Pinpoint the cell where the given text exists, returning its [x, y] midpoint coordinate. 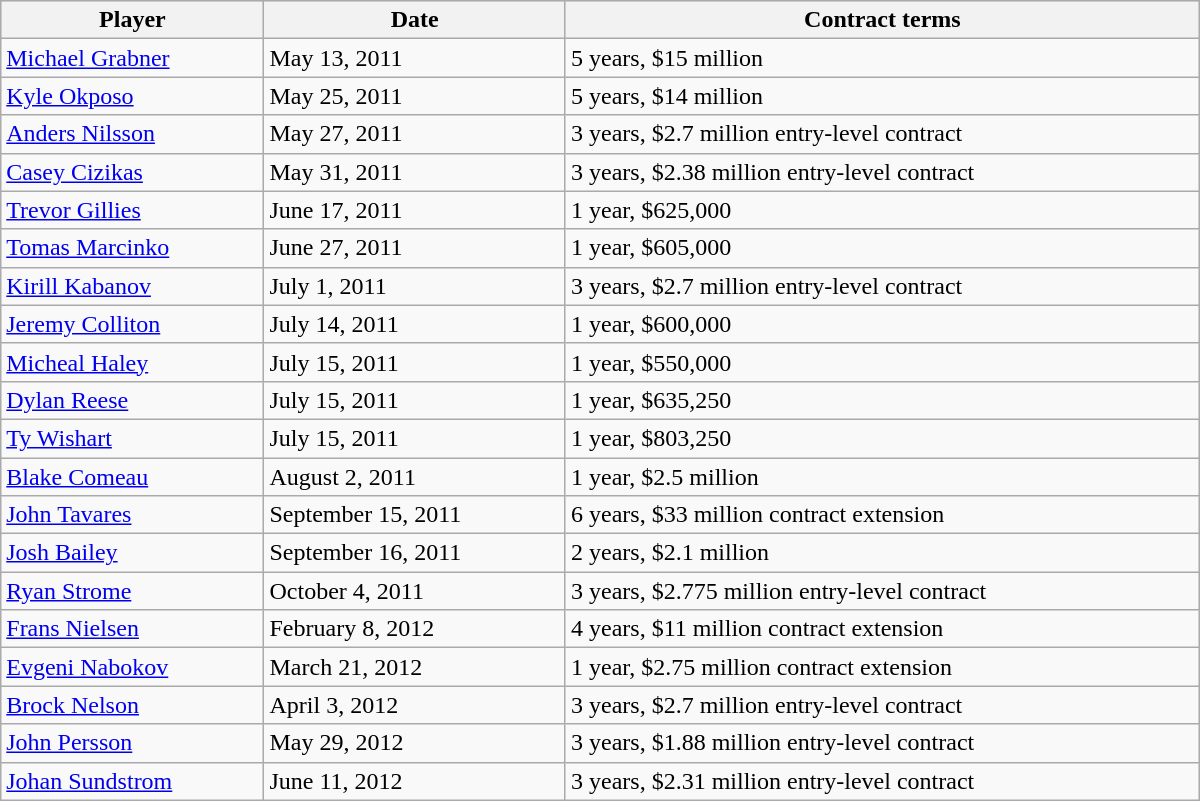
5 years, $14 million [882, 96]
May 31, 2011 [415, 172]
1 year, $803,250 [882, 438]
June 17, 2011 [415, 210]
3 years, $2.38 million entry-level contract [882, 172]
Kirill Kabanov [132, 286]
Frans Nielsen [132, 629]
Date [415, 20]
May 25, 2011 [415, 96]
June 27, 2011 [415, 248]
Dylan Reese [132, 400]
1 year, $550,000 [882, 362]
Michael Grabner [132, 58]
Tomas Marcinko [132, 248]
May 27, 2011 [415, 134]
Kyle Okposo [132, 96]
May 29, 2012 [415, 743]
2 years, $2.1 million [882, 553]
Brock Nelson [132, 705]
1 year, $625,000 [882, 210]
February 8, 2012 [415, 629]
3 years, $2.31 million entry-level contract [882, 781]
1 year, $635,250 [882, 400]
1 year, $2.75 million contract extension [882, 667]
Trevor Gillies [132, 210]
1 year, $605,000 [882, 248]
1 year, $600,000 [882, 324]
July 1, 2011 [415, 286]
July 14, 2011 [415, 324]
October 4, 2011 [415, 591]
Micheal Haley [132, 362]
August 2, 2011 [415, 477]
April 3, 2012 [415, 705]
Anders Nilsson [132, 134]
Ty Wishart [132, 438]
Casey Cizikas [132, 172]
3 years, $1.88 million entry-level contract [882, 743]
Blake Comeau [132, 477]
3 years, $2.775 million entry-level contract [882, 591]
Player [132, 20]
March 21, 2012 [415, 667]
5 years, $15 million [882, 58]
John Tavares [132, 515]
Johan Sundstrom [132, 781]
1 year, $2.5 million [882, 477]
Jeremy Colliton [132, 324]
June 11, 2012 [415, 781]
September 15, 2011 [415, 515]
September 16, 2011 [415, 553]
Contract terms [882, 20]
John Persson [132, 743]
Evgeni Nabokov [132, 667]
Ryan Strome [132, 591]
4 years, $11 million contract extension [882, 629]
May 13, 2011 [415, 58]
6 years, $33 million contract extension [882, 515]
Josh Bailey [132, 553]
